Search for the cell housing the specified text and yield its (X, Y) center coordinate. 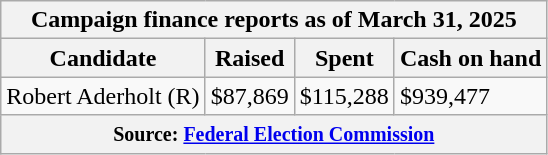
$87,869 (250, 96)
Source: Federal Election Commission (274, 134)
Raised (250, 58)
Spent (344, 58)
Cash on hand (470, 58)
$939,477 (470, 96)
Robert Aderholt (R) (103, 96)
$115,288 (344, 96)
Campaign finance reports as of March 31, 2025 (274, 20)
Candidate (103, 58)
